Output the [X, Y] coordinate of the center of the cell containing the given text.  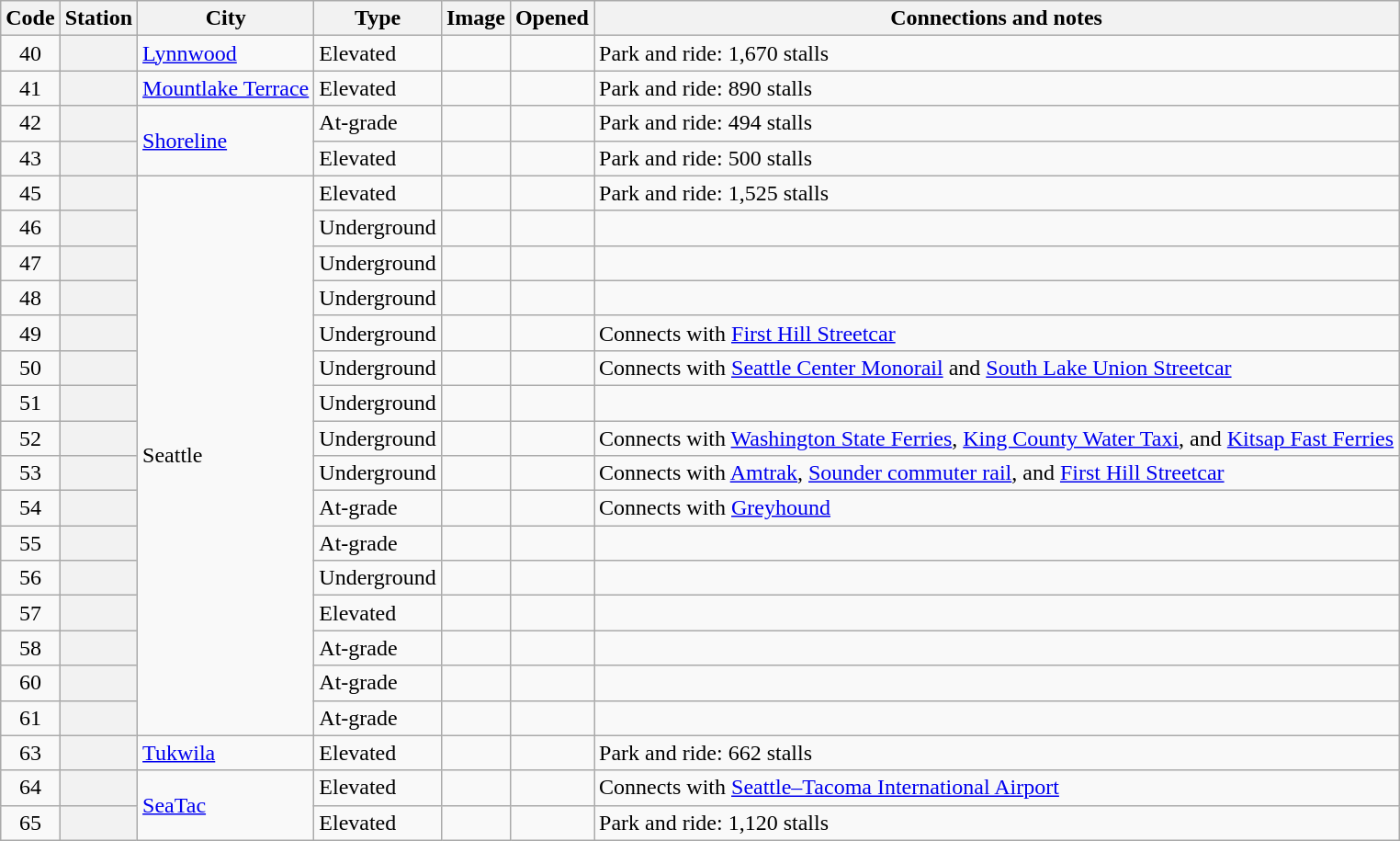
48 [30, 298]
55 [30, 543]
Connects with Seattle–Tacoma International Airport [996, 788]
57 [30, 613]
Connects with Amtrak, Sounder commuter rail, and First Hill Streetcar [996, 473]
Code [30, 18]
Connects with Washington State Ferries, King County Water Taxi, and Kitsap Fast Ferries [996, 438]
Park and ride: 1,120 stalls [996, 823]
64 [30, 788]
43 [30, 158]
Park and ride: 1,525 stalls [996, 193]
Park and ride: 662 stalls [996, 753]
Connects with Greyhound [996, 508]
Shoreline [226, 141]
51 [30, 403]
Connects with First Hill Streetcar [996, 333]
50 [30, 368]
Park and ride: 1,670 stalls [996, 53]
42 [30, 123]
40 [30, 53]
Lynnwood [226, 53]
SeaTac [226, 805]
54 [30, 508]
Park and ride: 500 stalls [996, 158]
Station [98, 18]
Opened [551, 18]
Mountlake Terrace [226, 88]
47 [30, 263]
61 [30, 718]
45 [30, 193]
Park and ride: 494 stalls [996, 123]
56 [30, 578]
Seattle [226, 456]
65 [30, 823]
Park and ride: 890 stalls [996, 88]
58 [30, 648]
46 [30, 228]
Tukwila [226, 753]
60 [30, 683]
52 [30, 438]
Image [476, 18]
41 [30, 88]
Type [378, 18]
Connections and notes [996, 18]
63 [30, 753]
53 [30, 473]
49 [30, 333]
Connects with Seattle Center Monorail and South Lake Union Streetcar [996, 368]
City [226, 18]
